Output the [x, y] coordinate of the center of the cell containing the given text.  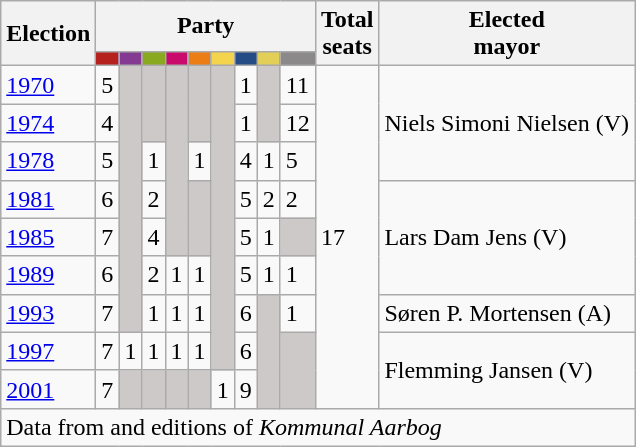
1970 [48, 85]
11 [298, 85]
Lars Dam Jens (V) [507, 237]
9 [246, 389]
2001 [48, 389]
Niels Simoni Nielsen (V) [507, 123]
1989 [48, 275]
1993 [48, 313]
Election [48, 34]
1974 [48, 123]
Flemming Jansen (V) [507, 370]
Electedmayor [507, 34]
1978 [48, 161]
12 [298, 123]
Totalseats [347, 34]
1981 [48, 199]
Søren P. Mortensen (A) [507, 313]
17 [347, 238]
Data from and editions of Kommunal Aarbog [318, 427]
1997 [48, 351]
1985 [48, 237]
Party [206, 26]
